From the cell containing the given text, extract its center point as [X, Y] coordinate. 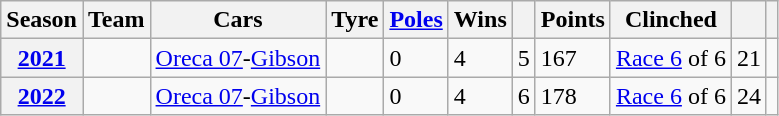
178 [572, 96]
6 [524, 96]
167 [572, 58]
Clinched [670, 20]
Wins [480, 20]
Tyre [355, 20]
2021 [42, 58]
Cars [238, 20]
21 [748, 58]
Poles [416, 20]
24 [748, 96]
Points [572, 20]
Team [116, 20]
5 [524, 58]
2022 [42, 96]
Season [42, 20]
